Search for the cell housing the specified text and yield its [x, y] center coordinate. 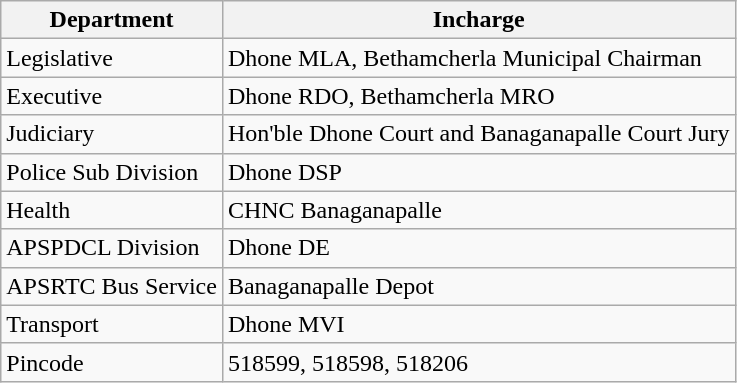
Hon'ble Dhone Court and Banaganapalle Court Jury [478, 134]
Transport [112, 324]
Judiciary [112, 134]
Dhone DSP [478, 172]
Dhone DE [478, 248]
Department [112, 20]
Banaganapalle Depot [478, 286]
Health [112, 210]
Dhone MVI [478, 324]
APSPDCL Division [112, 248]
Legislative [112, 58]
Dhone MLA, Bethamcherla Municipal Chairman [478, 58]
Incharge [478, 20]
APSRTC Bus Service [112, 286]
Police Sub Division [112, 172]
518599, 518598, 518206 [478, 362]
Pincode [112, 362]
CHNC Banaganapalle [478, 210]
Dhone RDO, Bethamcherla MRO [478, 96]
Executive [112, 96]
